Detect which cell encompasses the target text, then output its (X, Y) center coordinate. 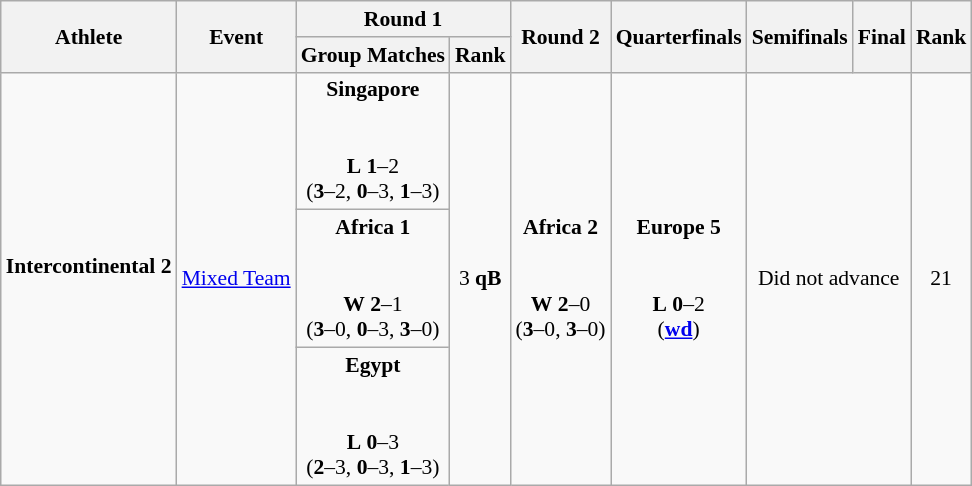
Round 2 (560, 36)
Quarterfinals (679, 36)
Egypt L 0–3 (2–3, 0–3, 1–3) (373, 417)
21 (942, 278)
Group Matches (373, 55)
Mixed Team (236, 278)
Final (882, 36)
Europe 5 L 0–2 (wd) (679, 278)
Africa 2 W 2–0 (3–0, 3–0) (560, 278)
3 qB (480, 278)
Semifinals (800, 36)
Intercontinental 2 (89, 278)
Did not advance (829, 278)
Round 1 (404, 19)
Africa 1 W 2–1 (3–0, 0–3, 3–0) (373, 279)
Athlete (89, 36)
Singapore L 1–2 (3–2, 0–3, 1–3) (373, 141)
Event (236, 36)
